Capture the cell that displays the provided text and extract its [x, y] central coordinate. 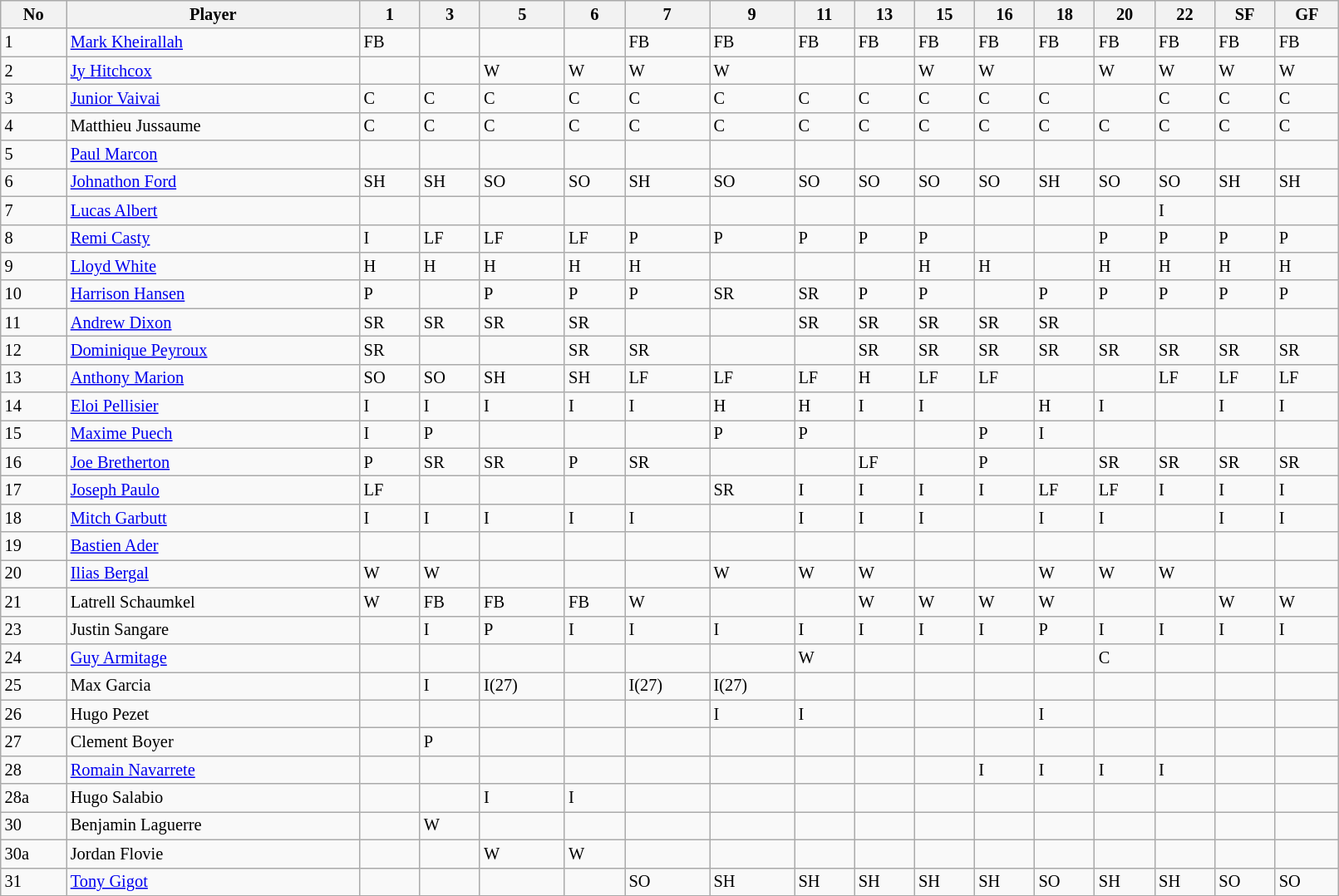
Joe Bretherton [213, 462]
Jy Hitchcox [213, 71]
SF [1245, 14]
26 [33, 714]
19 [33, 546]
No [33, 14]
Dominique Peyroux [213, 350]
30a [33, 854]
Justin Sangare [213, 630]
Hugo Pezet [213, 714]
Clement Boyer [213, 741]
27 [33, 741]
Tony Gigot [213, 882]
12 [33, 350]
Ilias Bergal [213, 574]
17 [33, 490]
Player [213, 14]
10 [33, 294]
23 [33, 630]
Andrew Dixon [213, 322]
Remi Casty [213, 239]
22 [1184, 14]
Jordan Flovie [213, 854]
Johnathon Ford [213, 182]
4 [33, 126]
8 [33, 239]
Benjamin Laguerre [213, 825]
Bastien Ader [213, 546]
Maxime Puech [213, 434]
Mark Kheirallah [213, 42]
Romain Navarrete [213, 770]
Max Garcia [213, 686]
31 [33, 882]
28a [33, 798]
14 [33, 406]
Lucas Albert [213, 210]
Eloi Pellisier [213, 406]
GF [1307, 14]
28 [33, 770]
Paul Marcon [213, 155]
Anthony Marion [213, 378]
Joseph Paulo [213, 490]
Mitch Garbutt [213, 518]
Junior Vaivai [213, 98]
Matthieu Jussaume [213, 126]
24 [33, 657]
Guy Armitage [213, 657]
25 [33, 686]
Hugo Salabio [213, 798]
Harrison Hansen [213, 294]
21 [33, 602]
Lloyd White [213, 266]
2 [33, 71]
Latrell Schaumkel [213, 602]
30 [33, 825]
